From the cell containing the given text, extract its center point as [X, Y] coordinate. 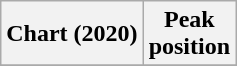
Peakposition [189, 34]
Chart (2020) [72, 34]
